Scan for the cell matching the given text and deliver its [X, Y] coordinate at center. 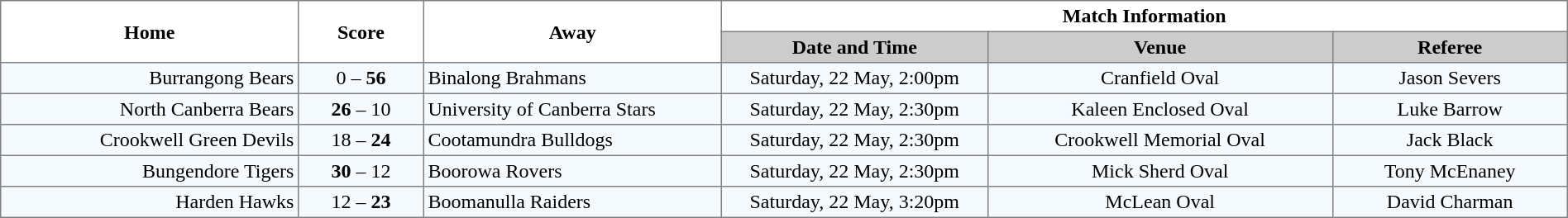
Kaleen Enclosed Oval [1159, 109]
Saturday, 22 May, 2:00pm [854, 78]
Tony McEnaney [1450, 171]
Jason Severs [1450, 78]
Match Information [1145, 17]
Saturday, 22 May, 3:20pm [854, 202]
Score [361, 31]
Luke Barrow [1450, 109]
Cranfield Oval [1159, 78]
Boorowa Rovers [572, 171]
Home [150, 31]
Cootamundra Bulldogs [572, 140]
Mick Sherd Oval [1159, 171]
Bungendore Tigers [150, 171]
Venue [1159, 47]
Referee [1450, 47]
Crookwell Green Devils [150, 140]
Away [572, 31]
Boomanulla Raiders [572, 202]
McLean Oval [1159, 202]
Harden Hawks [150, 202]
Binalong Brahmans [572, 78]
Burrangong Bears [150, 78]
Crookwell Memorial Oval [1159, 140]
12 – 23 [361, 202]
26 – 10 [361, 109]
David Charman [1450, 202]
18 – 24 [361, 140]
Jack Black [1450, 140]
Date and Time [854, 47]
University of Canberra Stars [572, 109]
0 – 56 [361, 78]
30 – 12 [361, 171]
North Canberra Bears [150, 109]
